From the cell containing the given text, extract its center point as [X, Y] coordinate. 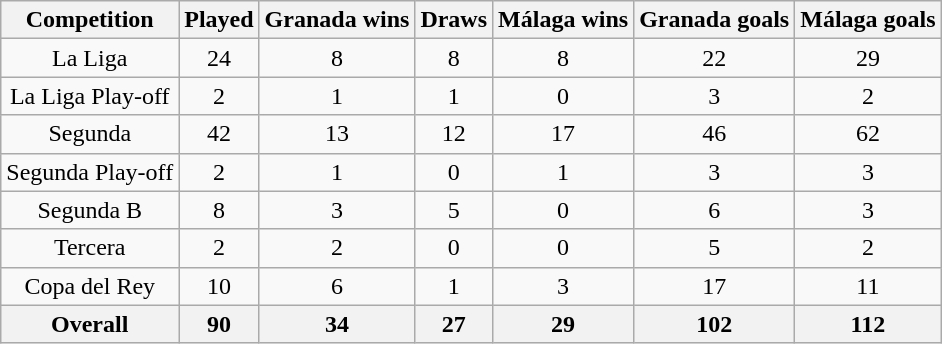
Draws [454, 20]
Segunda B [90, 210]
La Liga [90, 58]
22 [714, 58]
27 [454, 324]
Competition [90, 20]
42 [219, 134]
90 [219, 324]
24 [219, 58]
Tercera [90, 248]
Málaga wins [564, 20]
112 [868, 324]
Málaga goals [868, 20]
Overall [90, 324]
Played [219, 20]
10 [219, 286]
La Liga Play-off [90, 96]
34 [337, 324]
Granada wins [337, 20]
Segunda [90, 134]
13 [337, 134]
62 [868, 134]
102 [714, 324]
Segunda Play-off [90, 172]
46 [714, 134]
Granada goals [714, 20]
11 [868, 286]
Copa del Rey [90, 286]
12 [454, 134]
